Output the (x, y) coordinate of the center of the cell containing the given text.  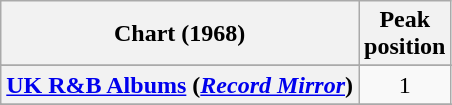
UK R&B Albums (Record Mirror) (180, 85)
1 (405, 85)
Peakposition (405, 34)
Chart (1968) (180, 34)
